Identify which cell holds the provided text, then report its [X, Y] central coordinate. 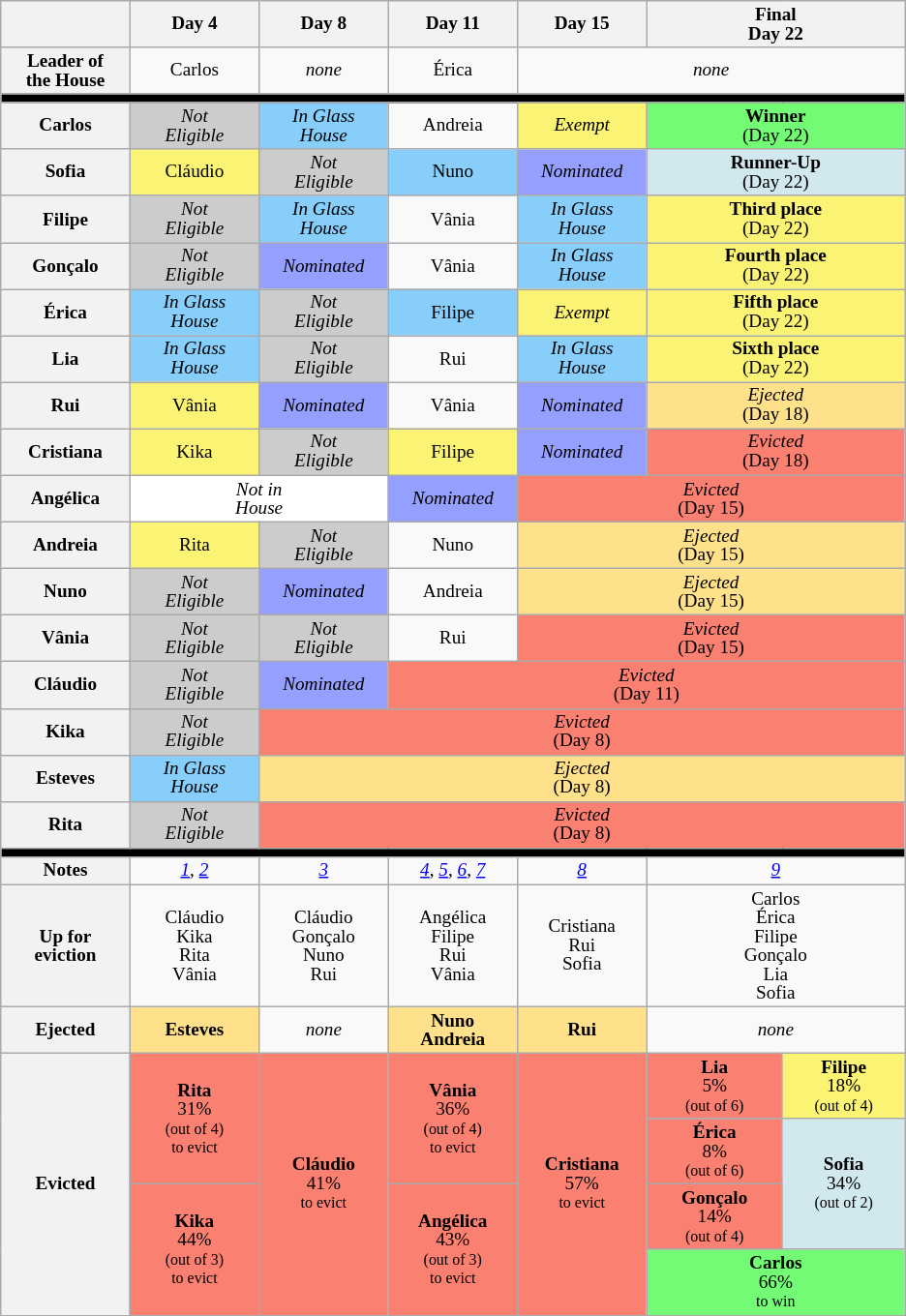
Gonçalo14%(out of 4) [714, 1217]
Leader ofthe House [66, 71]
Angélica [66, 498]
Evicted [66, 1184]
Runner-Up(Day 22) [776, 172]
Cláudio41%to evict [323, 1184]
CristianaRuiSofia [581, 945]
Sixth place(Day 22) [776, 359]
Evicted(Day 18) [776, 452]
Third place(Day 22) [776, 219]
Lia5%(out of 6) [714, 1086]
4, 5, 6, 7 [453, 871]
Sofia [66, 172]
Evicted(Day 11) [647, 685]
Sofia34%(out of 2) [843, 1184]
FinalDay 22 [776, 24]
Carlos66%to win [776, 1282]
Up foreviction [66, 945]
Kika44%(out of 3)to evict [194, 1250]
Ejected(Day 18) [776, 405]
NunoAndreia [453, 1030]
Cristiana [66, 452]
Not inHouse [259, 498]
Notes [66, 871]
8 [581, 871]
Rita31%(out of 4)to evict [194, 1119]
9 [776, 871]
Érica8%(out of 6) [714, 1151]
CarlosÉricaFilipeGonçaloLiaSofia [776, 945]
Filipe18%(out of 4) [843, 1086]
Ejected(Day 8) [583, 778]
Ejected [66, 1030]
Day 15 [581, 24]
1, 2 [194, 871]
Day 11 [453, 24]
3 [323, 871]
CláudioGonçaloNunoRui [323, 945]
Vânia36%(out of 4)to evict [453, 1119]
AngélicaFilipeRuiVânia [453, 945]
Day 8 [323, 24]
Fourth place(Day 22) [776, 265]
Fifth place(Day 22) [776, 313]
Lia [66, 359]
Angélica43%(out of 3)to evict [453, 1250]
Gonçalo [66, 265]
Cristiana57%to evict [581, 1184]
CláudioKikaRitaVânia [194, 945]
Day 4 [194, 24]
Winner(Day 22) [776, 126]
